Return the (X, Y) coordinate for the center point of the cell that contains the specified text.  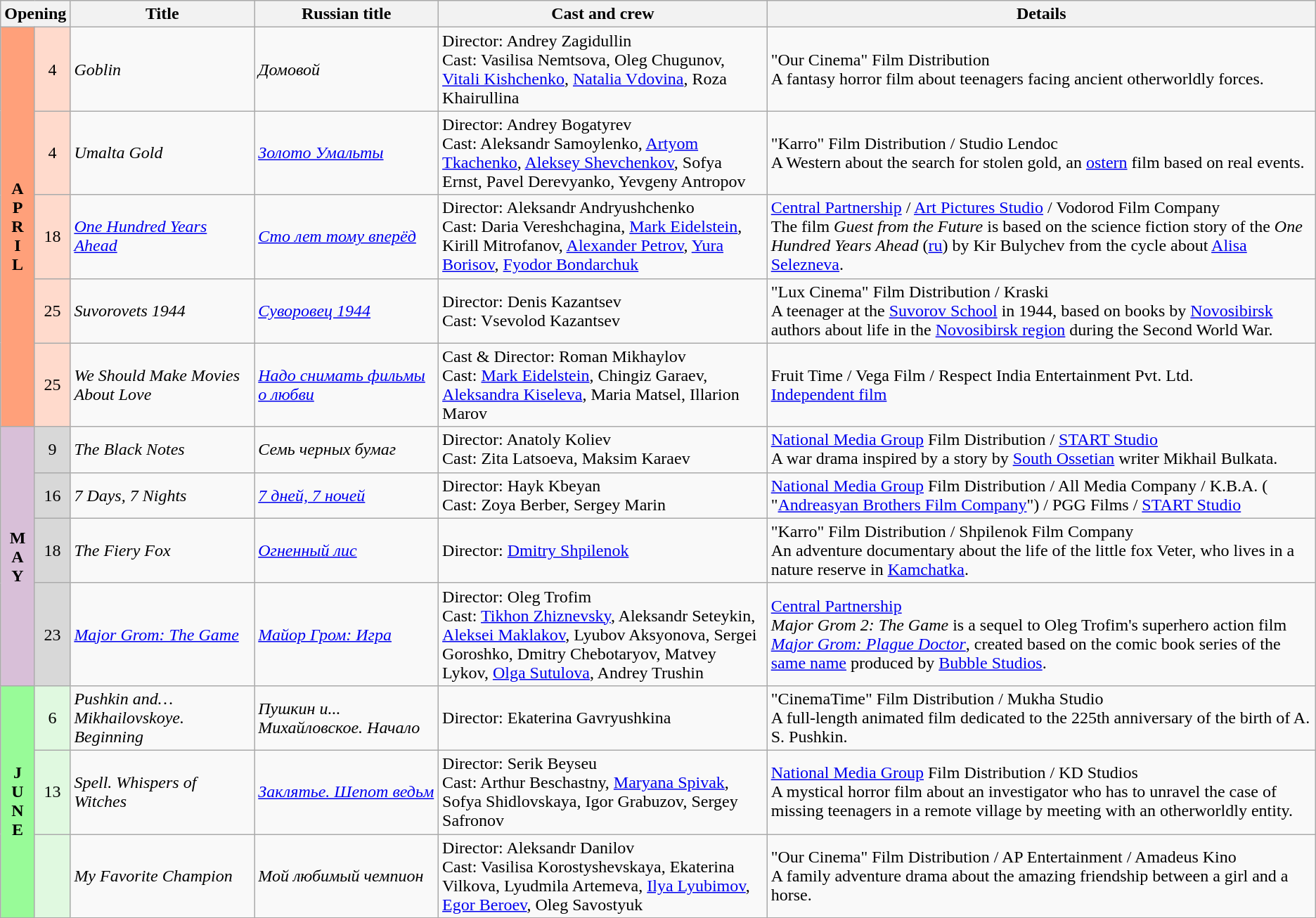
Мой любимый чемпион (347, 876)
9 (52, 450)
APRIL (18, 227)
Заклятье. Шепот ведьм (347, 791)
MAY (18, 556)
Director: Hayk Kbeyan Cast: Zoya Berber, Sergey Marin (603, 495)
One Hundred Years Ahead (162, 236)
"CinemaTime" Film Distribution / Mukha Studio A full-length animated film dedicated to the 225th anniversary of the birth of A. S. Pushkin. (1041, 718)
National Media Group Film Distribution / All Media Company / K.B.A. ( "Andreasyan Brothers Film Company") / PGG Films / START Studio (1041, 495)
Майор Гром: Игра (347, 634)
Opening (35, 14)
Director: Anatoly Koliev Cast: Zita Latsoeva, Maksim Karaev (603, 450)
Сто лет тому вперёд (347, 236)
13 (52, 791)
Title (162, 14)
Suvorovets 1944 (162, 311)
Director: Andrey Bogatyrev Cast: Aleksandr Samoylenko, Artyom Tkachenko, Aleksey Shevchenkov, Sofya Ernst, Pavel Derevyanko, Yevgeny Antropov (603, 153)
Umalta Gold (162, 153)
6 (52, 718)
16 (52, 495)
Spell. Whispers of Witches (162, 791)
Fruit Time / Vega Film / Respect India Entertainment Pvt. Ltd. Independent film (1041, 385)
Director: Denis Kazantsev Cast: Vsevolod Kazantsev (603, 311)
Director: Dmitry Shpilenok (603, 550)
Major Grom: The Game (162, 634)
Director: Ekaterina Gavryushkina (603, 718)
Director: Serik Beyseu Cast: Arthur Beschastny, Maryana Spivak, Sofya Shidlovskaya, Igor Grabuzov, Sergey Safronov (603, 791)
We Should Make Movies About Love (162, 385)
Суворовец 1944 (347, 311)
Director: Aleksandr Danilov Cast: Vasilisa Korostyshevskaya, Ekaterina Vilkova, Lyudmila Artemeva, Ilya Lyubimov, Egor Beroev, Oleg Savostyuk (603, 876)
Goblin (162, 69)
Cast & Director: Roman Mikhaylov Cast: Mark Eidelstein, Chingiz Garaev, Aleksandra Kiseleva, Maria Matsel, Illarion Marov (603, 385)
Pushkin and… Mikhailovskoye. Beginning (162, 718)
Золото Умальты (347, 153)
Details (1041, 14)
My Favorite Champion (162, 876)
Cast and crew (603, 14)
Надо снимать фильмы о любви (347, 385)
Семь черных бумаг (347, 450)
The Fiery Fox (162, 550)
7 Days, 7 Nights (162, 495)
7 дней, 7 ночей (347, 495)
Russian title (347, 14)
"Our Cinema" Film Distribution A fantasy horror film about teenagers facing ancient otherworldly forces. (1041, 69)
Director: Aleksandr Andryushchenko Cast: Daria Vereshchagina, Mark Eidelstein, Kirill Mitrofanov, Alexander Petrov, Yura Borisov, Fyodor Bondarchuk (603, 236)
"Karro" Film Distribution / Studio Lendoc A Western about the search for stolen gold, an ostern film based on real events. (1041, 153)
23 (52, 634)
Пушкин и... Михайловское. Начало (347, 718)
JUNE (18, 801)
National Media Group Film Distribution / START Studio A war drama inspired by a story by South Ossetian writer Mikhail Bulkata. (1041, 450)
"Our Cinema" Film Distribution / AP Entertainment / Amadeus Kino A family adventure drama about the amazing friendship between a girl and a horse. (1041, 876)
The Black Notes (162, 450)
Домовой (347, 69)
Огненный лис (347, 550)
Director: Andrey Zagidullin Cast: Vasilisa Nemtsova, Oleg Chugunov, Vitali Kishchenko, Natalia Vdovina, Roza Khairullina (603, 69)
